Determine the (X, Y) coordinate at the center of the cell enclosing the given text.  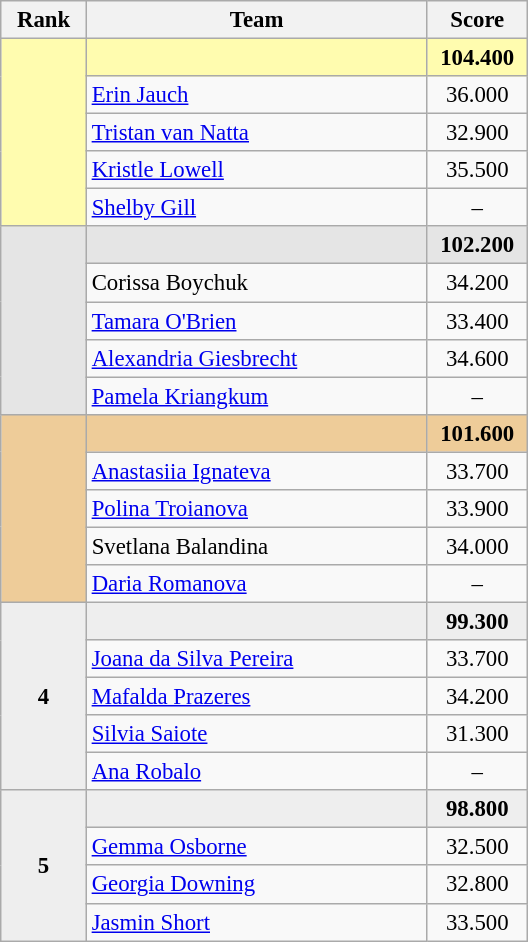
Gemma Osborne (256, 847)
Ana Robalo (256, 772)
Georgia Downing (256, 885)
Erin Jauch (256, 95)
Tristan van Natta (256, 133)
33.500 (478, 922)
Rank (44, 20)
4 (44, 696)
34.600 (478, 358)
Tamara O'Brien (256, 321)
31.300 (478, 734)
102.200 (478, 245)
Corissa Boychuk (256, 283)
Team (256, 20)
32.900 (478, 133)
104.400 (478, 58)
Kristle Lowell (256, 170)
Joana da Silva Pereira (256, 659)
99.300 (478, 621)
101.600 (478, 433)
Shelby Gill (256, 208)
32.500 (478, 847)
Pamela Kriangkum (256, 396)
33.900 (478, 509)
Silvia Saiote (256, 734)
Daria Romanova (256, 584)
35.500 (478, 170)
Svetlana Balandina (256, 546)
Anastasiia Ignateva (256, 471)
98.800 (478, 809)
Mafalda Prazeres (256, 697)
Score (478, 20)
Polina Troianova (256, 509)
36.000 (478, 95)
32.800 (478, 885)
Jasmin Short (256, 922)
Alexandria Giesbrecht (256, 358)
34.000 (478, 546)
5 (44, 865)
33.400 (478, 321)
